Extract the (X, Y) coordinate from the center of the cell holding the provided text.  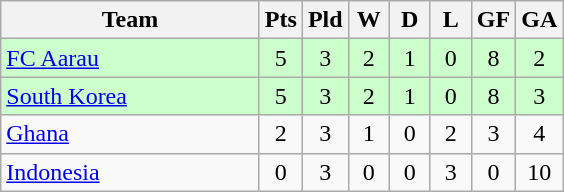
10 (540, 172)
W (368, 20)
Team (130, 20)
4 (540, 134)
Ghana (130, 134)
L (450, 20)
GA (540, 20)
Pld (325, 20)
GF (493, 20)
Indonesia (130, 172)
D (410, 20)
FC Aarau (130, 58)
Pts (280, 20)
South Korea (130, 96)
